Find where the given text appears and provide that cell's center as [x, y] coordinate. 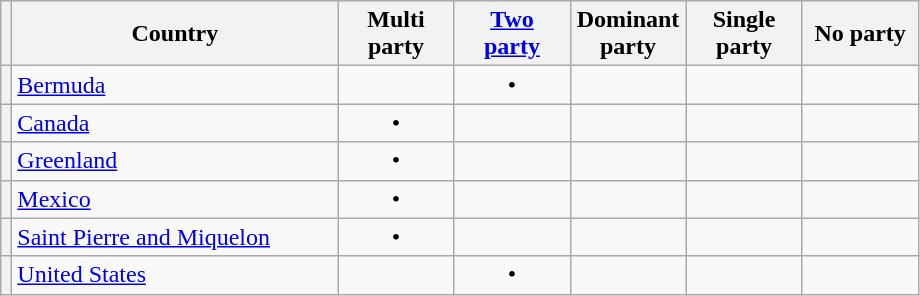
United States [175, 275]
Greenland [175, 161]
Bermuda [175, 85]
Two party [512, 34]
Saint Pierre and Miquelon [175, 237]
Multi party [396, 34]
Single party [744, 34]
Country [175, 34]
Dominant party [628, 34]
No party [860, 34]
Canada [175, 123]
Mexico [175, 199]
